Pinpoint the cell where the given text exists, returning its (x, y) midpoint coordinate. 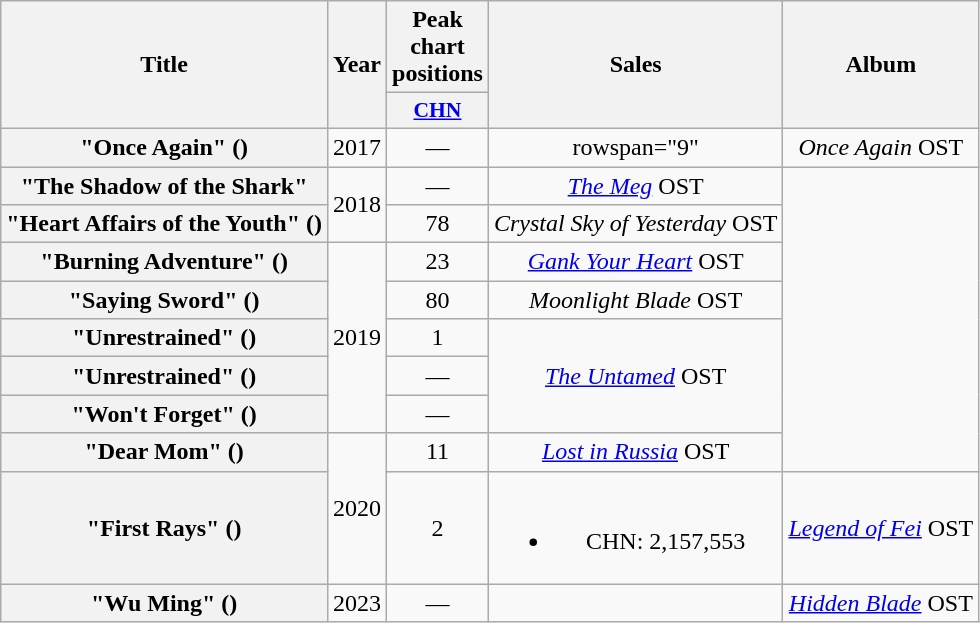
"Wu Ming" () (164, 603)
23 (438, 262)
Gank Your Heart OST (636, 262)
CHN: 2,157,553 (636, 528)
2020 (358, 508)
"Dear Mom" () (164, 452)
78 (438, 224)
"Heart Affairs of the Youth" () (164, 224)
Crystal Sky of Yesterday OST (636, 224)
2017 (358, 147)
Sales (636, 65)
"Burning Adventure" () (164, 262)
"The Shadow of the Shark" (164, 185)
Legend of Fei OST (881, 528)
Hidden Blade OST (881, 603)
Title (164, 65)
Once Again OST (881, 147)
"First Rays" () (164, 528)
"Once Again" () (164, 147)
2018 (358, 204)
2019 (358, 338)
"Won't Forget" () (164, 414)
Peak chart positions (438, 47)
rowspan="9" (636, 147)
"Saying Sword" () (164, 300)
1 (438, 338)
Album (881, 65)
Lost in Russia OST (636, 452)
The Untamed OST (636, 376)
Year (358, 65)
Moonlight Blade OST (636, 300)
CHN (438, 111)
80 (438, 300)
2023 (358, 603)
2 (438, 528)
The Meg OST (636, 185)
11 (438, 452)
